Return the [X, Y] coordinate for the center point of the cell that contains the specified text.  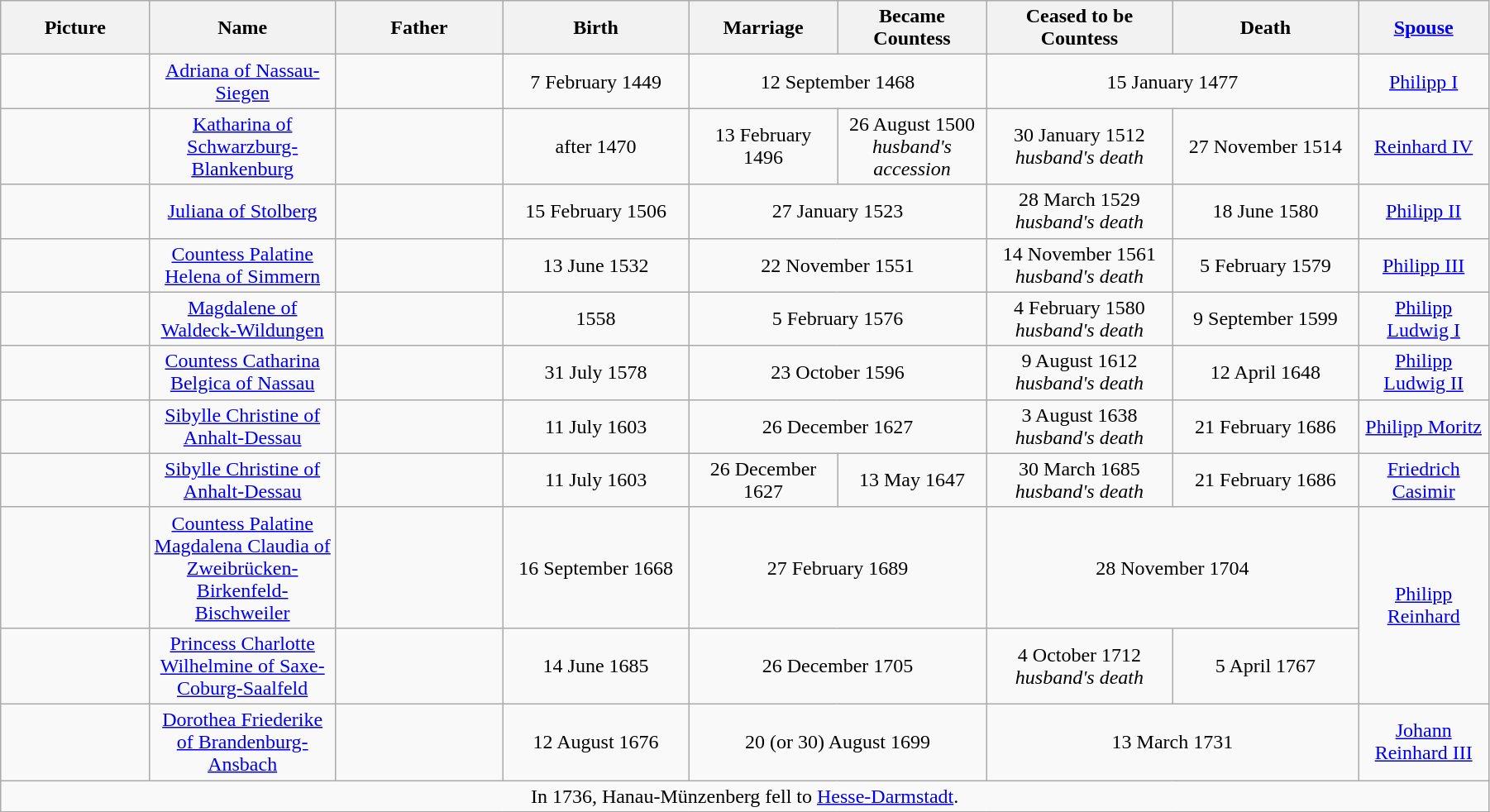
Spouse [1424, 28]
Magdalene of Waldeck-Wildungen [243, 319]
13 June 1532 [595, 265]
Marriage [763, 28]
Johann Reinhard III [1424, 742]
18 June 1580 [1265, 212]
22 November 1551 [838, 265]
Philipp Moritz [1424, 427]
5 April 1767 [1265, 666]
16 September 1668 [595, 567]
31 July 1578 [595, 372]
13 May 1647 [912, 480]
9 August 1612 husband's death [1080, 372]
Picture [75, 28]
Philipp I [1424, 81]
after 1470 [595, 146]
Ceased to be Countess [1080, 28]
13 February 1496 [763, 146]
27 January 1523 [838, 212]
7 February 1449 [595, 81]
30 March 1685 husband's death [1080, 480]
Birth [595, 28]
27 November 1514 [1265, 146]
27 February 1689 [838, 567]
20 (or 30) August 1699 [838, 742]
13 March 1731 [1172, 742]
14 November 1561 husband's death [1080, 265]
Adriana of Nassau-Siegen [243, 81]
15 January 1477 [1172, 81]
3 August 1638 husband's death [1080, 427]
Countess Catharina Belgica of Nassau [243, 372]
Philipp III [1424, 265]
Father [419, 28]
Philipp Reinhard [1424, 605]
5 February 1576 [838, 319]
4 February 1580 husband's death [1080, 319]
30 January 1512 husband's death [1080, 146]
In 1736, Hanau-Münzenberg fell to Hesse-Darmstadt. [745, 796]
Philipp II [1424, 212]
Dorothea Friederike of Brandenburg-Ansbach [243, 742]
12 April 1648 [1265, 372]
Katharina of Schwarzburg-Blankenburg [243, 146]
12 August 1676 [595, 742]
4 October 1712 husband's death [1080, 666]
Philipp Ludwig II [1424, 372]
1558 [595, 319]
15 February 1506 [595, 212]
Became Countess [912, 28]
9 September 1599 [1265, 319]
Juliana of Stolberg [243, 212]
Name [243, 28]
Princess Charlotte Wilhelmine of Saxe-Coburg-Saalfeld [243, 666]
Philipp Ludwig I [1424, 319]
Countess Palatine Magdalena Claudia of Zweibrücken-Birkenfeld-Bischweiler [243, 567]
12 September 1468 [838, 81]
28 November 1704 [1172, 567]
Death [1265, 28]
28 March 1529 husband's death [1080, 212]
Countess Palatine Helena of Simmern [243, 265]
5 February 1579 [1265, 265]
14 June 1685 [595, 666]
26 December 1705 [838, 666]
Reinhard IV [1424, 146]
26 August 1500 husband's accession [912, 146]
Friedrich Casimir [1424, 480]
23 October 1596 [838, 372]
